Find where the given text appears and provide that cell's center as [X, Y] coordinate. 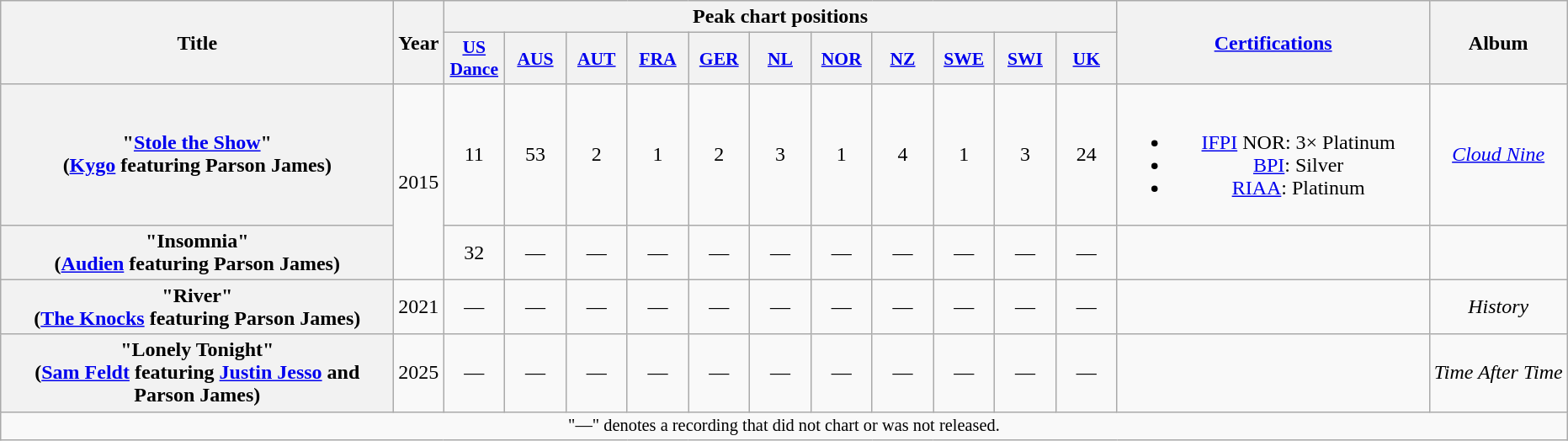
2015 [419, 182]
USDance [475, 59]
"Stole the Show" (Kygo featuring Parson James) [197, 155]
Time After Time [1498, 373]
Cloud Nine [1498, 155]
GER [719, 59]
Certifications [1273, 42]
AUT [596, 59]
AUS [535, 59]
11 [475, 155]
"Lonely Tonight"(Sam Feldt featuring Justin Jesso and Parson James) [197, 373]
Album [1498, 42]
32 [475, 252]
"Insomnia" (Audien featuring Parson James) [197, 252]
FRA [658, 59]
"River" (The Knocks featuring Parson James) [197, 306]
NOR [842, 59]
2025 [419, 373]
"—" denotes a recording that did not chart or was not released. [784, 426]
4 [902, 155]
SWE [965, 59]
Title [197, 42]
53 [535, 155]
24 [1086, 155]
History [1498, 306]
IFPI NOR: 3× PlatinumBPI: SilverRIAA: Platinum [1273, 155]
Peak chart positions [780, 17]
NZ [902, 59]
2021 [419, 306]
Year [419, 42]
UK [1086, 59]
SWI [1025, 59]
NL [781, 59]
